Locate the cell with the specified text and output its [x, y] center coordinate. 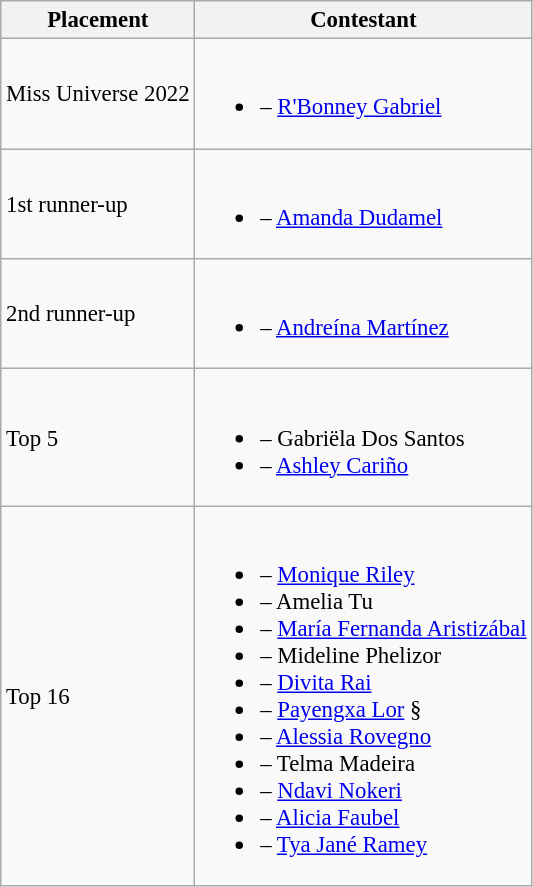
Top 16 [98, 696]
– Amanda Dudamel [364, 204]
Top 5 [98, 438]
2nd runner-up [98, 314]
Contestant [364, 20]
– R'Bonney Gabriel [364, 94]
– Andreína Martínez [364, 314]
Placement [98, 20]
– Gabriëla Dos Santos – Ashley Cariño [364, 438]
Miss Universe 2022 [98, 94]
1st runner-up [98, 204]
